Scan for the cell matching the given text and deliver its (X, Y) coordinate at center. 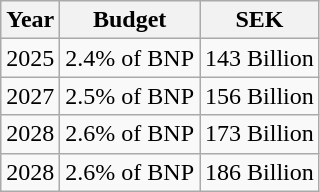
173 Billion (260, 134)
2.4% of BNP (130, 58)
Year (30, 20)
Budget (130, 20)
SEK (260, 20)
2.5% of BNP (130, 96)
156 Billion (260, 96)
143 Billion (260, 58)
186 Billion (260, 172)
2027 (30, 96)
2025 (30, 58)
